Provide the [X, Y] coordinate of the cell's center where the given text is located.  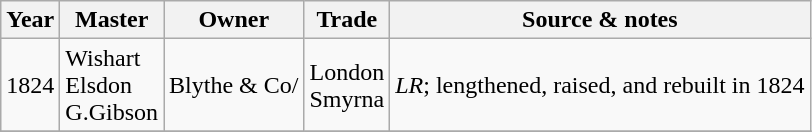
Year [30, 20]
Owner [234, 20]
Master [112, 20]
WishartElsdonG.Gibson [112, 85]
Trade [347, 20]
Blythe & Co/ [234, 85]
LR; lengthened, raised, and rebuilt in 1824 [600, 85]
1824 [30, 85]
LondonSmyrna [347, 85]
Source & notes [600, 20]
